Locate the cell with the specified text and output its (X, Y) center coordinate. 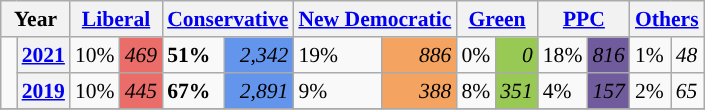
4% (563, 91)
2019 (44, 91)
PPC (584, 19)
Conservative (228, 19)
469 (142, 55)
65 (688, 91)
67% (193, 91)
445 (142, 91)
2,891 (260, 91)
351 (516, 91)
2,342 (260, 55)
9% (337, 91)
0 (516, 55)
388 (418, 91)
2% (650, 91)
Year (36, 19)
Green (496, 19)
1% (650, 55)
New Democratic (374, 19)
0% (476, 55)
2021 (44, 55)
18% (563, 55)
8% (476, 91)
816 (608, 55)
48 (688, 55)
19% (337, 55)
51% (193, 55)
886 (418, 55)
157 (608, 91)
Others (667, 19)
Liberal (116, 19)
